Identify which cell holds the provided text, then report its (x, y) central coordinate. 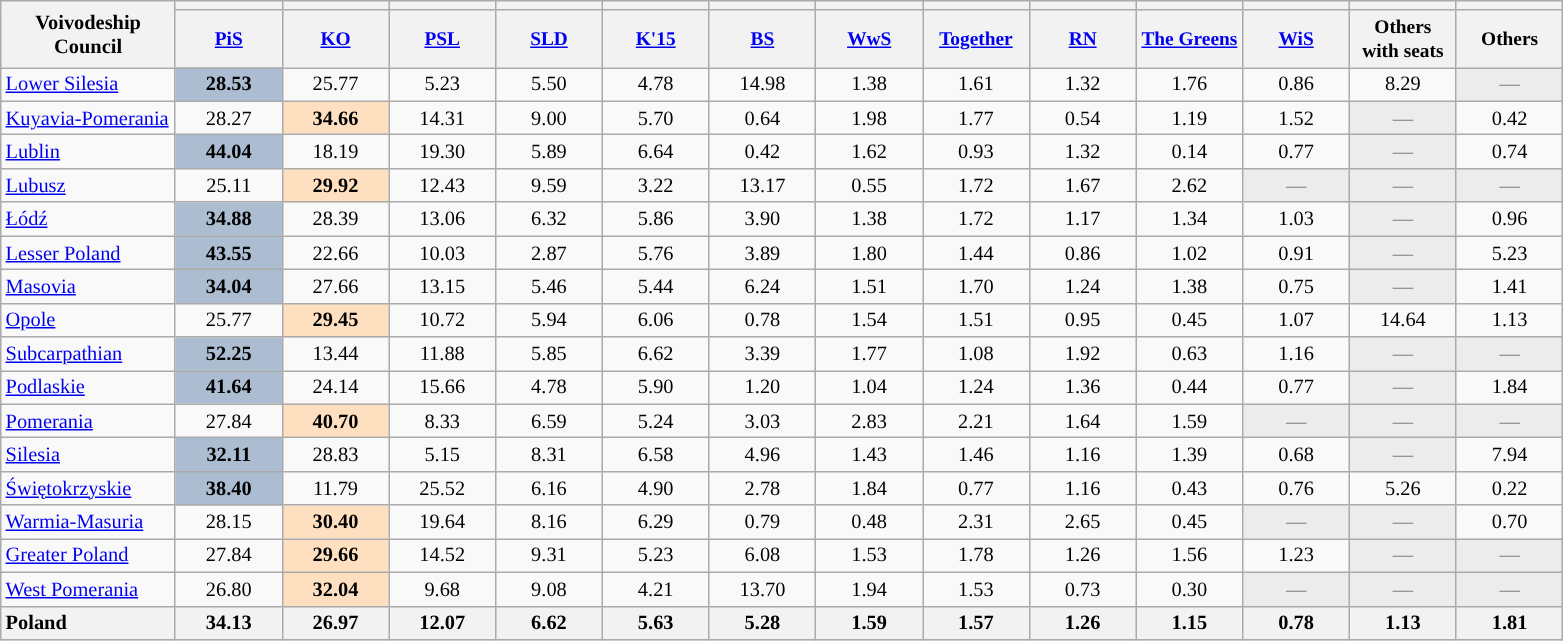
6.32 (550, 219)
3.90 (762, 219)
26.97 (336, 623)
5.46 (550, 286)
0.74 (1510, 152)
43.55 (228, 253)
Opole (88, 320)
11.88 (442, 353)
11.79 (336, 488)
2.83 (870, 421)
0.55 (870, 185)
3.89 (762, 253)
13.15 (442, 286)
1.57 (976, 623)
15.66 (442, 387)
14.64 (1402, 320)
5.70 (656, 118)
32.04 (336, 589)
52.25 (228, 353)
1.81 (1510, 623)
14.52 (442, 555)
KO (336, 38)
32.11 (228, 454)
5.76 (656, 253)
0.54 (1082, 118)
3.22 (656, 185)
0.73 (1082, 589)
1.23 (1296, 555)
5.15 (442, 454)
25.52 (442, 488)
5.63 (656, 623)
Lower Silesia (88, 84)
5.44 (656, 286)
1.19 (1190, 118)
2.62 (1190, 185)
1.04 (870, 387)
34.13 (228, 623)
5.90 (656, 387)
0.79 (762, 522)
8.31 (550, 454)
1.67 (1082, 185)
1.52 (1296, 118)
1.03 (1296, 219)
12.43 (442, 185)
44.04 (228, 152)
K'15 (656, 38)
5.94 (550, 320)
28.27 (228, 118)
9.68 (442, 589)
28.53 (228, 84)
6.08 (762, 555)
9.59 (550, 185)
1.08 (976, 353)
19.64 (442, 522)
1.92 (1082, 353)
29.66 (336, 555)
5.26 (1402, 488)
14.98 (762, 84)
5.85 (550, 353)
12.07 (442, 623)
RN (1082, 38)
29.92 (336, 185)
0.48 (870, 522)
6.59 (550, 421)
0.70 (1510, 522)
Kuyavia-Pomerania (88, 118)
10.03 (442, 253)
Lubusz (88, 185)
22.66 (336, 253)
13.44 (336, 353)
28.83 (336, 454)
5.24 (656, 421)
13.17 (762, 185)
4.96 (762, 454)
1.80 (870, 253)
28.39 (336, 219)
2.65 (1082, 522)
8.33 (442, 421)
Masovia (88, 286)
6.58 (656, 454)
29.45 (336, 320)
1.36 (1082, 387)
6.16 (550, 488)
6.24 (762, 286)
7.94 (1510, 454)
Lublin (88, 152)
1.61 (976, 84)
3.39 (762, 353)
30.40 (336, 522)
0.91 (1296, 253)
Lesser Poland (88, 253)
Świętokrzyskie (88, 488)
14.31 (442, 118)
1.44 (976, 253)
0.64 (762, 118)
1.20 (762, 387)
9.00 (550, 118)
0.14 (1190, 152)
34.66 (336, 118)
1.62 (870, 152)
38.40 (228, 488)
0.43 (1190, 488)
4.21 (656, 589)
13.70 (762, 589)
Subcarpathian (88, 353)
4.90 (656, 488)
28.15 (228, 522)
1.98 (870, 118)
0.95 (1082, 320)
41.64 (228, 387)
5.28 (762, 623)
The Greens (1190, 38)
1.46 (976, 454)
Greater Poland (88, 555)
2.31 (976, 522)
34.88 (228, 219)
0.22 (1510, 488)
Others with seats (1402, 38)
Together (976, 38)
0.30 (1190, 589)
1.54 (870, 320)
PiS (228, 38)
26.80 (228, 589)
13.06 (442, 219)
VoivodeshipCouncil (88, 34)
0.75 (1296, 286)
1.07 (1296, 320)
1.70 (976, 286)
1.39 (1190, 454)
8.29 (1402, 84)
1.78 (976, 555)
Poland (88, 623)
0.68 (1296, 454)
2.87 (550, 253)
0.76 (1296, 488)
9.08 (550, 589)
27.66 (336, 286)
Warmia-Masuria (88, 522)
1.43 (870, 454)
5.89 (550, 152)
Podlaskie (88, 387)
24.14 (336, 387)
Łódź (88, 219)
Silesia (88, 454)
6.29 (656, 522)
2.21 (976, 421)
Others (1510, 38)
8.16 (550, 522)
PSL (442, 38)
9.31 (550, 555)
18.19 (336, 152)
1.94 (870, 589)
5.50 (550, 84)
West Pomerania (88, 589)
Pomerania (88, 421)
1.34 (1190, 219)
34.04 (228, 286)
0.96 (1510, 219)
1.41 (1510, 286)
1.76 (1190, 84)
0.93 (976, 152)
SLD (550, 38)
2.78 (762, 488)
6.06 (656, 320)
5.86 (656, 219)
WwS (870, 38)
1.17 (1082, 219)
0.44 (1190, 387)
25.11 (228, 185)
1.02 (1190, 253)
WiS (1296, 38)
0.63 (1190, 353)
19.30 (442, 152)
10.72 (442, 320)
BS (762, 38)
1.56 (1190, 555)
3.03 (762, 421)
1.15 (1190, 623)
1.64 (1082, 421)
6.64 (656, 152)
40.70 (336, 421)
